Detect which cell encompasses the target text, then output its [x, y] center coordinate. 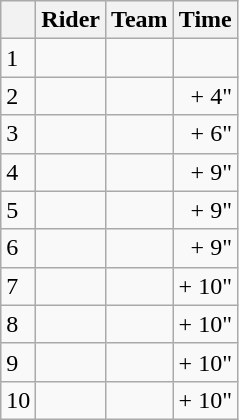
2 [18, 96]
7 [18, 286]
5 [18, 210]
+ 6" [205, 134]
10 [18, 400]
Rider [71, 20]
1 [18, 58]
4 [18, 172]
6 [18, 248]
Team [140, 20]
9 [18, 362]
Time [205, 20]
8 [18, 324]
3 [18, 134]
+ 4" [205, 96]
